Search for the cell housing the specified text and yield its (x, y) center coordinate. 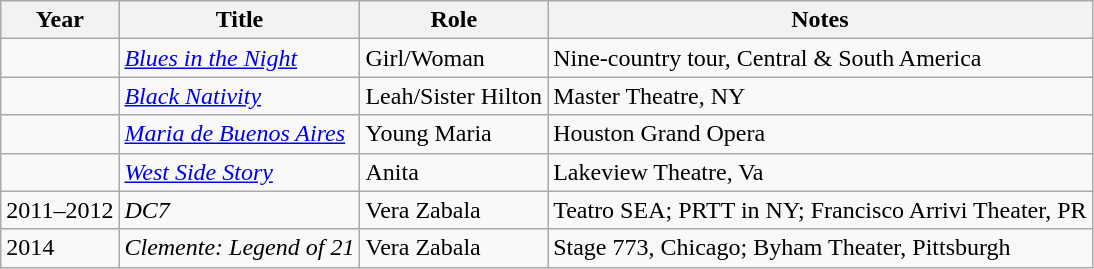
West Side Story (240, 172)
Teatro SEA; PRTT in NY; Francisco Arrivi Theater, PR (820, 210)
Role (454, 20)
DC7 (240, 210)
2011–2012 (60, 210)
Girl/Woman (454, 58)
Black Nativity (240, 96)
Leah/Sister Hilton (454, 96)
Clemente: Legend of 21 (240, 248)
Blues in the Night (240, 58)
Houston Grand Opera (820, 134)
Young Maria (454, 134)
Notes (820, 20)
Title (240, 20)
Stage 773, Chicago; Byham Theater, Pittsburgh (820, 248)
Anita (454, 172)
Year (60, 20)
Maria de Buenos Aires (240, 134)
Nine-country tour, Central & South America (820, 58)
2014 (60, 248)
Lakeview Theatre, Va (820, 172)
Master Theatre, NY (820, 96)
